Output the (X, Y) coordinate of the center of the cell containing the given text.  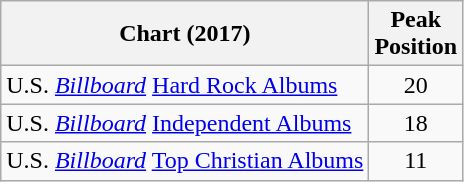
U.S. Billboard Independent Albums (185, 123)
Chart (2017) (185, 34)
18 (416, 123)
U.S. Billboard Hard Rock Albums (185, 85)
20 (416, 85)
PeakPosition (416, 34)
11 (416, 161)
U.S. Billboard Top Christian Albums (185, 161)
